Return (x, y) of the center of cell containing provided text 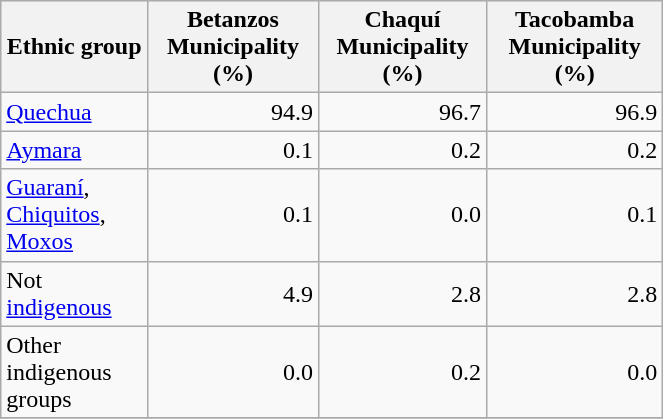
Other indigenous groups (74, 372)
Chaquí Municipality (%) (402, 47)
Aymara (74, 150)
4.9 (232, 294)
Betanzos Municipality (%) (232, 47)
Ethnic group (74, 47)
Not indigenous (74, 294)
Quechua (74, 112)
96.9 (574, 112)
Guaraní, Chiquitos, Moxos (74, 215)
Tacobamba Municipality (%) (574, 47)
96.7 (402, 112)
94.9 (232, 112)
